Return [X, Y] of the center of cell containing provided text 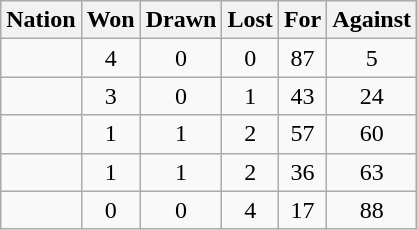
5 [372, 58]
87 [302, 58]
36 [302, 172]
Nation [41, 20]
24 [372, 96]
For [302, 20]
3 [110, 96]
60 [372, 134]
Against [372, 20]
Lost [250, 20]
Drawn [181, 20]
43 [302, 96]
17 [302, 210]
57 [302, 134]
88 [372, 210]
Won [110, 20]
63 [372, 172]
